Scan for the cell matching the given text and deliver its (x, y) coordinate at center. 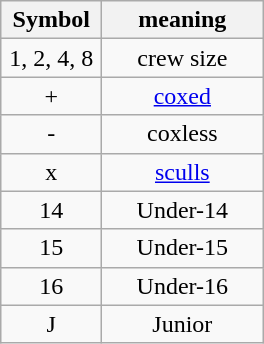
sculls (182, 172)
+ (52, 96)
coxless (182, 134)
coxed (182, 96)
Under-15 (182, 248)
14 (52, 210)
Junior (182, 324)
16 (52, 286)
J (52, 324)
meaning (182, 20)
15 (52, 248)
Under-14 (182, 210)
Symbol (52, 20)
crew size (182, 58)
x (52, 172)
Under-16 (182, 286)
1, 2, 4, 8 (52, 58)
- (52, 134)
